Return the [X, Y] coordinate for the center point of the cell that contains the specified text.  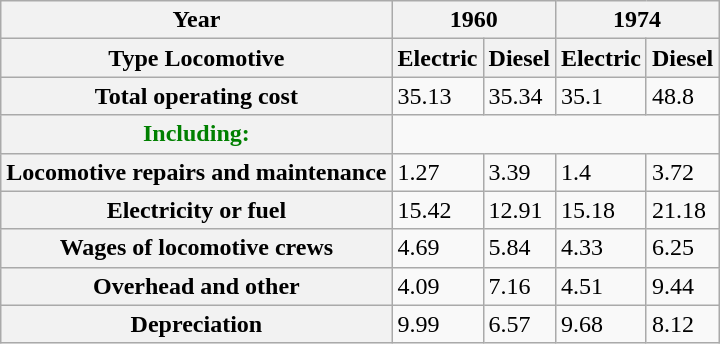
7.16 [519, 286]
1974 [636, 20]
9.44 [682, 286]
35.1 [600, 96]
Locomotive repairs and maintenance [196, 172]
Including: [196, 134]
9.68 [600, 324]
4.09 [438, 286]
Depreciation [196, 324]
1.4 [600, 172]
4.69 [438, 248]
Year [196, 20]
15.42 [438, 210]
3.72 [682, 172]
1960 [474, 20]
4.51 [600, 286]
1.27 [438, 172]
48.8 [682, 96]
Electricity or fuel [196, 210]
4.33 [600, 248]
Wages of locomotive crews [196, 248]
15.18 [600, 210]
Type Locomotive [196, 58]
35.13 [438, 96]
21.18 [682, 210]
6.25 [682, 248]
5.84 [519, 248]
Total operating cost [196, 96]
6.57 [519, 324]
8.12 [682, 324]
3.39 [519, 172]
9.99 [438, 324]
12.91 [519, 210]
35.34 [519, 96]
Overhead and other [196, 286]
